For the text-containing cell, return its midpoint in (X, Y) coordinate format. 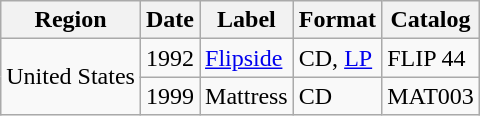
1992 (170, 58)
Region (71, 20)
Date (170, 20)
Catalog (431, 20)
Label (247, 20)
MAT003 (431, 96)
CD, LP (337, 58)
FLIP 44 (431, 58)
Format (337, 20)
1999 (170, 96)
Flipside (247, 58)
CD (337, 96)
United States (71, 77)
Mattress (247, 96)
